Find where the given text appears and provide that cell's center as [X, Y] coordinate. 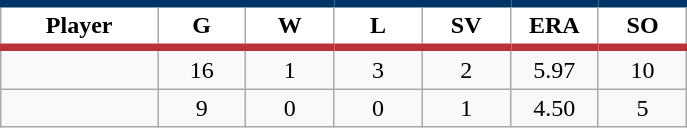
9 [202, 108]
16 [202, 68]
10 [642, 68]
W [290, 26]
5 [642, 108]
L [378, 26]
3 [378, 68]
ERA [554, 26]
5.97 [554, 68]
SV [466, 26]
Player [80, 26]
G [202, 26]
SO [642, 26]
4.50 [554, 108]
2 [466, 68]
